Extract the [X, Y] coordinate from the center of the cell holding the provided text.  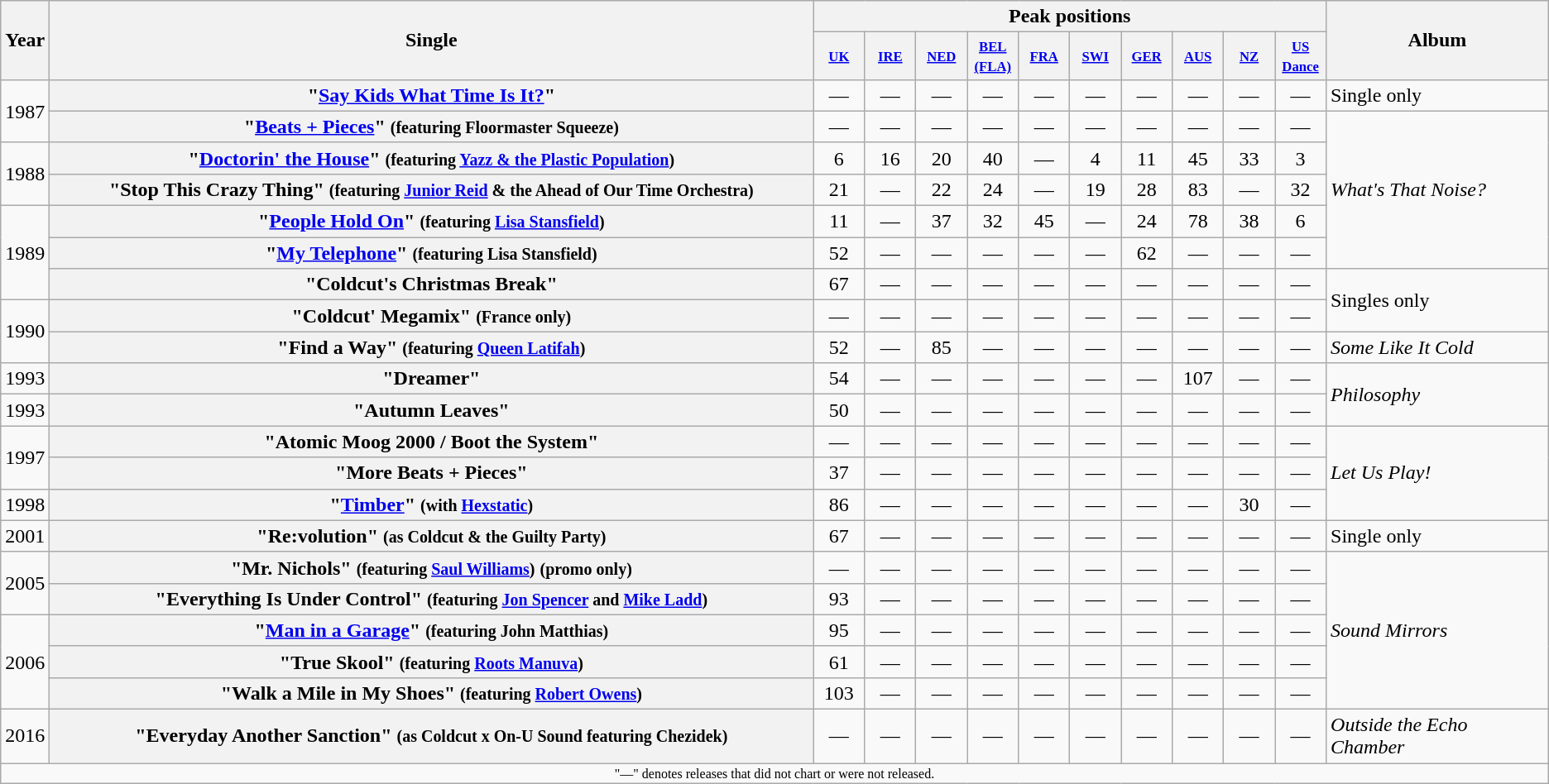
21 [839, 189]
US Dance [1301, 56]
Outside the Echo Chamber [1438, 736]
UK [839, 56]
1990 [25, 332]
FRA [1044, 56]
50 [839, 410]
"Atomic Moog 2000 / Boot the System" [432, 442]
NED [942, 56]
1989 [25, 253]
2001 [25, 536]
"Everyday Another Sanction" (as Coldcut x On-U Sound featuring Chezidek) [432, 736]
16 [890, 158]
Peak positions [1070, 17]
1997 [25, 457]
28 [1147, 189]
3 [1301, 158]
"Say Kids What Time Is It?" [432, 95]
1988 [25, 174]
93 [839, 599]
IRE [890, 56]
95 [839, 630]
What's That Noise? [1438, 189]
86 [839, 504]
"People Hold On" (featuring Lisa Stansfield) [432, 222]
"More Beats + Pieces" [432, 473]
"Find a Way" (featuring Queen Latifah) [432, 347]
20 [942, 158]
"Stop This Crazy Thing" (featuring Junior Reid & the Ahead of Our Time Orchestra) [432, 189]
Year [25, 41]
30 [1249, 504]
BEL(FLA) [993, 56]
"Beats + Pieces" (featuring Floormaster Squeeze) [432, 127]
"—" denotes releases that did not chart or were not released. [774, 773]
"Re:volution" (as Coldcut & the Guilty Party) [432, 536]
33 [1249, 158]
61 [839, 662]
AUS [1198, 56]
1987 [25, 111]
19 [1096, 189]
2016 [25, 736]
Singles only [1438, 300]
62 [1147, 253]
Some Like It Cold [1438, 347]
NZ [1249, 56]
22 [942, 189]
4 [1096, 158]
54 [839, 379]
103 [839, 693]
"True Skool" (featuring Roots Manuva) [432, 662]
"Autumn Leaves" [432, 410]
Album [1438, 41]
"Man in a Garage" (featuring John Matthias) [432, 630]
78 [1198, 222]
"Everything Is Under Control" (featuring Jon Spencer and Mike Ladd) [432, 599]
38 [1249, 222]
83 [1198, 189]
2005 [25, 583]
"Dreamer" [432, 379]
1998 [25, 504]
"Coldcut' Megamix" (France only) [432, 316]
"Mr. Nichols" (featuring Saul Williams) (promo only) [432, 567]
"Doctorin' the House" (featuring Yazz & the Plastic Population) [432, 158]
107 [1198, 379]
Sound Mirrors [1438, 630]
"My Telephone" (featuring Lisa Stansfield) [432, 253]
2006 [25, 662]
"Coldcut's Christmas Break" [432, 284]
85 [942, 347]
"Timber" (with Hexstatic) [432, 504]
Philosophy [1438, 394]
SWI [1096, 56]
40 [993, 158]
Let Us Play! [1438, 473]
"Walk a Mile in My Shoes" (featuring Robert Owens) [432, 693]
GER [1147, 56]
Single [432, 41]
